Scan for the cell matching the given text and deliver its (x, y) coordinate at center. 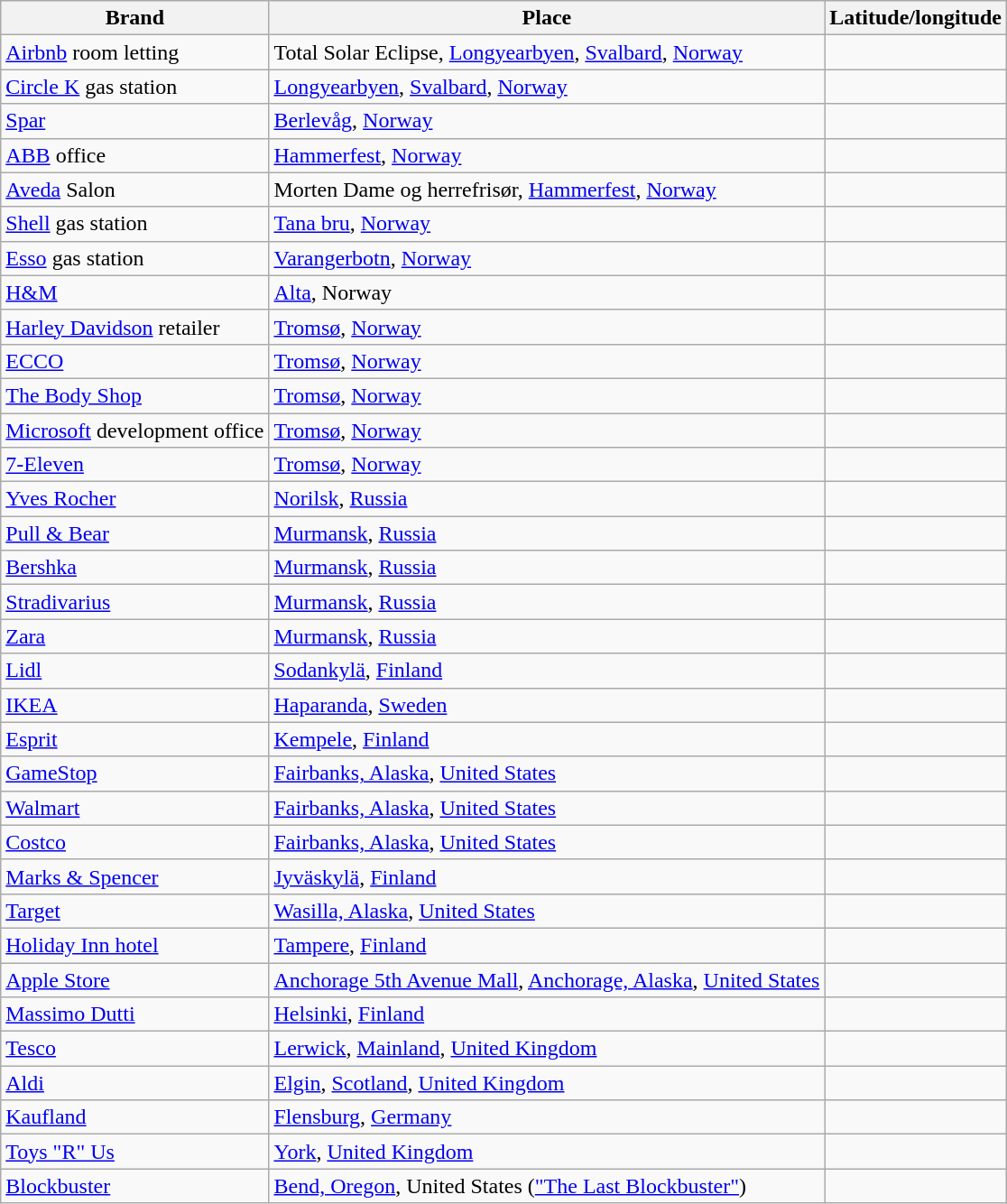
Microsoft development office (135, 431)
Anchorage 5th Avenue Mall, Anchorage, Alaska, United States (547, 979)
Hammerfest, Norway (547, 155)
Shell gas station (135, 224)
Berlevåg, Norway (547, 121)
Lerwick, Mainland, United Kingdom (547, 1049)
Aveda Salon (135, 190)
Yves Rocher (135, 499)
Longyearbyen, Svalbard, Norway (547, 87)
7-Eleven (135, 465)
Blockbuster (135, 1186)
Holiday Inn hotel (135, 945)
Tampere, Finland (547, 945)
Jyväskylä, Finland (547, 876)
Harley Davidson retailer (135, 327)
Place (547, 18)
Helsinki, Finland (547, 1014)
Kempele, Finland (547, 739)
Esprit (135, 739)
Walmart (135, 808)
Brand (135, 18)
Bend, Oregon, United States ("The Last Blockbuster") (547, 1186)
The Body Shop (135, 395)
Bershka (135, 568)
Pull & Bear (135, 533)
Spar (135, 121)
IKEA (135, 705)
York, United Kingdom (547, 1152)
Toys "R" Us (135, 1152)
Aldi (135, 1083)
Tana bru, Norway (547, 224)
Esso gas station (135, 258)
ECCO (135, 361)
Marks & Spencer (135, 876)
Latitude/longitude (916, 18)
Zara (135, 636)
Wasilla, Alaska, United States (547, 911)
Morten Dame og herrefrisør, Hammerfest, Norway (547, 190)
Sodankylä, Finland (547, 671)
Airbnb room letting (135, 52)
Tesco (135, 1049)
ABB office (135, 155)
Target (135, 911)
Kaufland (135, 1117)
Haparanda, Sweden (547, 705)
H&M (135, 292)
Total Solar Eclipse, Longyearbyen, Svalbard, Norway (547, 52)
Alta, Norway (547, 292)
Varangerbotn, Norway (547, 258)
Norilsk, Russia (547, 499)
Circle K gas station (135, 87)
GameStop (135, 773)
Stradivarius (135, 602)
Apple Store (135, 979)
Elgin, Scotland, United Kingdom (547, 1083)
Costco (135, 842)
Lidl (135, 671)
Massimo Dutti (135, 1014)
Flensburg, Germany (547, 1117)
